Return (x, y) of the center of cell containing provided text 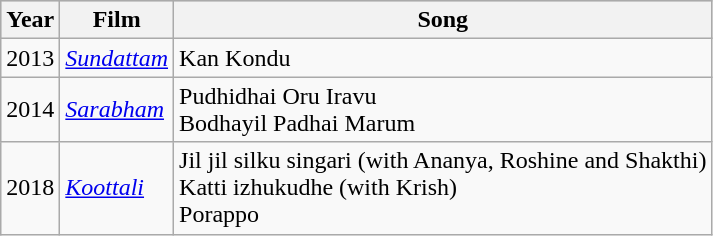
Year (30, 20)
Song (443, 20)
Koottali (117, 188)
Sarabham (117, 110)
2018 (30, 188)
Film (117, 20)
2013 (30, 58)
Pudhidhai Oru Iravu Bodhayil Padhai Marum (443, 110)
Jil jil silku singari (with Ananya, Roshine and Shakthi) Katti izhukudhe (with Krish) Porappo (443, 188)
Sundattam (117, 58)
2014 (30, 110)
Kan Kondu (443, 58)
